Detect which cell encompasses the target text, then output its (x, y) center coordinate. 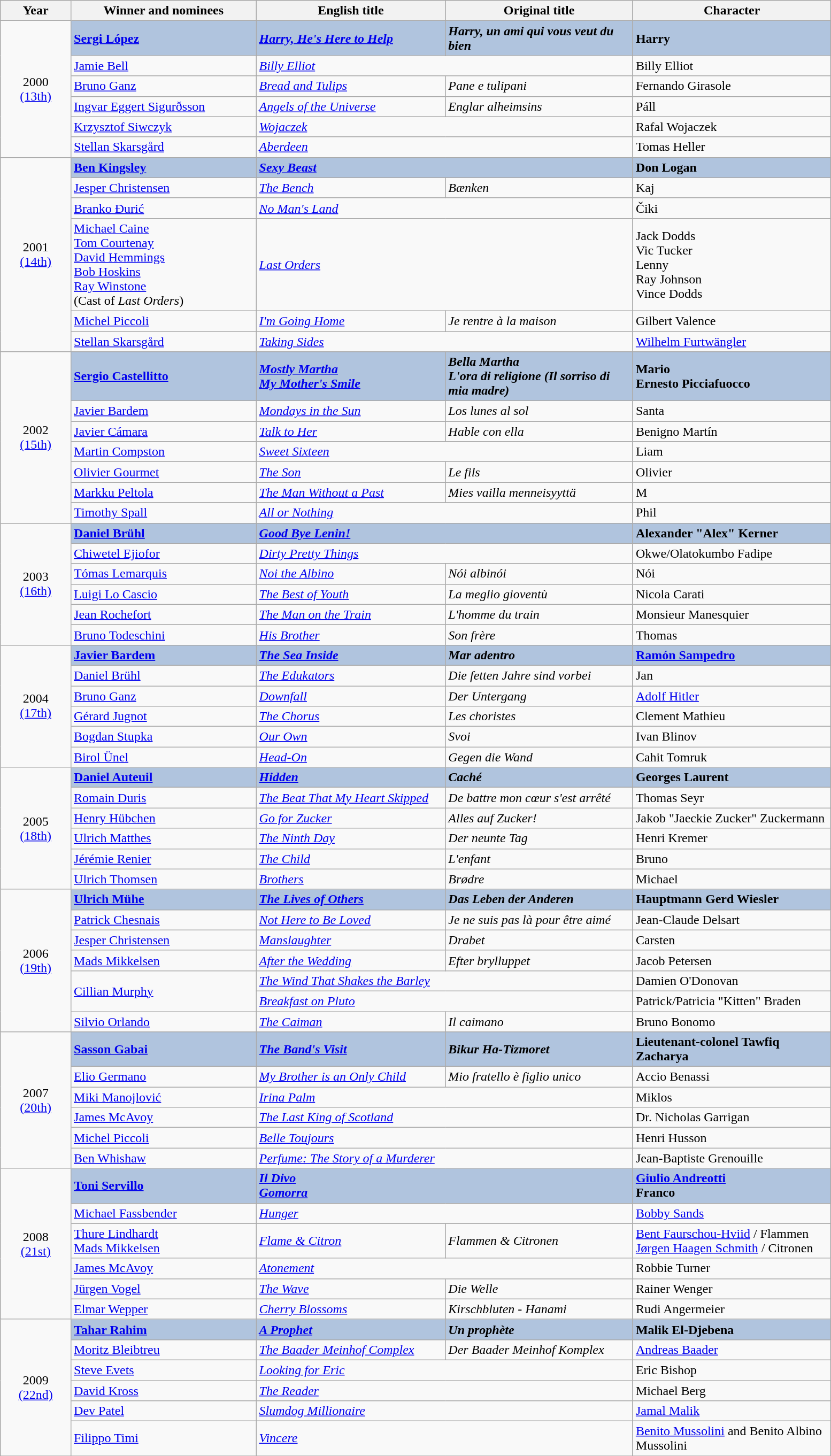
The Ninth Day (351, 838)
Go for Zucker (351, 818)
Jean-Baptiste Grenouille (732, 1158)
Englar alheimsins (539, 106)
Son frère (539, 635)
Good Bye Lenin! (444, 533)
Flame & Citron (351, 1241)
Páll (732, 106)
Ivan Blinov (732, 737)
The Beat That My Heart Skipped (351, 798)
Drabet (539, 940)
Ben Kingsley (164, 167)
The Band's Visit (351, 1049)
Irina Palm (444, 1097)
Jean-Claude Delsart (732, 920)
Gilbert Valence (732, 321)
Flammen & Citronen (539, 1241)
The Lives of Others (351, 899)
Fernando Girasole (732, 86)
The Son (351, 472)
Birol Ünel (164, 757)
Giulio AndreottiFranco (732, 1186)
Ramón Sampedro (732, 655)
Harry, He's Here to Help (351, 38)
Andreas Baader (732, 1350)
Nicola Carati (732, 594)
Robbie Turner (732, 1268)
Miklos (732, 1097)
Ulrich Matthes (164, 838)
No Man's Land (444, 208)
Rainer Wenger (732, 1289)
Character (732, 11)
Alexander "Alex" Kerner (732, 533)
Bruno Todeschini (164, 635)
Gegen die Wand (539, 757)
Michael Berg (732, 1391)
Tahar Rahim (164, 1329)
I'm Going Home (351, 321)
Patrick Chesnais (164, 920)
Bænken (539, 188)
Bogdan Stupka (164, 737)
Efter brylluppet (539, 960)
The Wind That Shakes the Barley (444, 981)
Alles auf Zucker! (539, 818)
Tomas Heller (732, 147)
2009(22nd) (36, 1387)
Krzysztof Siwczyk (164, 127)
Bent Faurschou-Hviid / FlammenJørgen Haagen Schmith / Citronen (732, 1241)
Jean Rochefort (164, 614)
Ben Whishaw (164, 1158)
Markku Peltola (164, 492)
Toni Servillo (164, 1186)
Bread and Tulips (351, 86)
Dev Patel (164, 1411)
Year (36, 11)
Talk to Her (351, 432)
The Wave (351, 1289)
Daniel Auteuil (164, 777)
Filippo Timi (164, 1438)
Bruno (732, 859)
Damien O'Donovan (732, 981)
Slumdog Millionaire (444, 1411)
Jakob "Jaeckie Zucker" Zuckermann (732, 818)
Mads Mikkelsen (164, 960)
Clement Mathieu (732, 717)
De battre mon cœur s'est arrêté (539, 798)
Je ne suis pas là pour être aimé (539, 920)
Henry Hübchen (164, 818)
2007(20th) (36, 1100)
The Last King of Scotland (444, 1118)
Harry, un ami qui vous veut du bien (539, 38)
David Kross (164, 1391)
Sweet Sixteen (444, 452)
Silvio Orlando (164, 1022)
Mio fratello è figlio unico (539, 1077)
2008(21st) (36, 1244)
Malik El-Djebena (732, 1329)
The Sea Inside (351, 655)
2006(19th) (36, 960)
The Bench (351, 188)
Wilhelm Furtwängler (732, 342)
Manslaughter (351, 940)
His Brother (351, 635)
Liam (732, 452)
English title (351, 11)
Benigno Martín (732, 432)
Rudi Angermeier (732, 1309)
Michael Caine Tom Courtenay David Hemmings Bob Hoskins Ray Winstone (Cast of Last Orders) (164, 264)
Atonement (444, 1268)
The Baader Meinhof Complex (351, 1350)
Ingvar Eggert Sigurðsson (164, 106)
Bruno Bonomo (732, 1022)
Harry (732, 38)
Jérémie Renier (164, 859)
2005(18th) (36, 828)
The Man Without a Past (351, 492)
Lieutenant-colonel Tawfiq Zacharya (732, 1049)
The Edukators (351, 675)
Los lunes al sol (539, 411)
Timothy Spall (164, 513)
Das Leben der Anderen (539, 899)
Chiwetel Ejiofor (164, 553)
Not Here to Be Loved (351, 920)
Henri Kremer (732, 838)
L'enfant (539, 859)
Thomas (732, 635)
Michael Fassbender (164, 1213)
Luigi Lo Cascio (164, 594)
Jürgen Vogel (164, 1289)
Il DivoGomorra (444, 1186)
Nói (732, 574)
Tómas Lemarquis (164, 574)
Michael (732, 879)
All or Nothing (444, 513)
2004(17th) (36, 706)
Patrick/Patricia "Kitten" Braden (732, 1001)
The Reader (444, 1391)
Hunger (444, 1213)
Pane e tulipani (539, 86)
Georges Laurent (732, 777)
Phil (732, 513)
Der Untergang (539, 696)
Ulrich Thomsen (164, 879)
Okwe/Olatokumbo Fadipe (732, 553)
Cillian Murphy (164, 991)
Bobby Sands (732, 1213)
Caché (539, 777)
Miki Manojlović (164, 1097)
Le fils (539, 472)
Javier Cámara (164, 432)
Aberdeen (444, 147)
Hidden (351, 777)
Perfume: The Story of a Murderer (444, 1158)
Der Baader Meinhof Komplex (539, 1350)
Bikur Ha-Tizmoret (539, 1049)
Brødre (539, 879)
Sergio Castellitto (164, 376)
L'homme du train (539, 614)
Cahit Tomruk (732, 757)
Jacob Petersen (732, 960)
The Child (351, 859)
Accio Benassi (732, 1077)
Olivier (732, 472)
Mies vailla menneisyyttä (539, 492)
Adolf Hitler (732, 696)
Vincere (444, 1438)
Thure Lindhardt Mads Mikkelsen (164, 1241)
Elmar Wepper (164, 1309)
Wojaczek (444, 127)
2003(16th) (36, 584)
Mostly MarthaMy Mother's Smile (351, 376)
2001(14th) (36, 255)
Martin Compston (164, 452)
Cherry Blossoms (351, 1309)
Jack DoddsVic Tucker Lenny Ray Johnson Vince Dodds (732, 264)
Je rentre à la maison (539, 321)
Don Logan (732, 167)
A Prophet (351, 1329)
Head-On (351, 757)
Olivier Gourmet (164, 472)
The Best of Youth (351, 594)
Eric Bishop (732, 1370)
Jamie Bell (164, 66)
Dr. Nicholas Garrigan (732, 1118)
Moritz Bleibtreu (164, 1350)
Die Welle (539, 1289)
After the Wedding (351, 960)
2000(13th) (36, 89)
Der neunte Tag (539, 838)
Romain Duris (164, 798)
M (732, 492)
Sexy Beast (444, 167)
Monsieur Manesquier (732, 614)
The Chorus (351, 717)
Sasson Gabai (164, 1049)
Last Orders (444, 264)
Čiki (732, 208)
Carsten (732, 940)
Les choristes (539, 717)
The Caiman (351, 1022)
Jamal Malik (732, 1411)
Kaj (732, 188)
Brothers (351, 879)
Benito Mussolini and Benito Albino Mussolini (732, 1438)
Looking for Eric (444, 1370)
Un prophète (539, 1329)
Dirty Pretty Things (444, 553)
The Man on the Train (351, 614)
Original title (539, 11)
Mar adentro (539, 655)
Gérard Jugnot (164, 717)
Our Own (351, 737)
Hable con ella (539, 432)
Downfall (351, 696)
Ulrich Mühe (164, 899)
Breakfast on Pluto (444, 1001)
Die fetten Jahre sind vorbei (539, 675)
Angels of the Universe (351, 106)
Kirschbluten - Hanami (539, 1309)
Henri Husson (732, 1138)
Mondays in the Sun (351, 411)
Rafal Wojaczek (732, 127)
La meglio gioventù (539, 594)
Belle Toujours (444, 1138)
My Brother is an Only Child (351, 1077)
Branko Đurić (164, 208)
Noi the Albino (351, 574)
MarioErnesto Picciafuocco (732, 376)
Nói albinói (539, 574)
2002(15th) (36, 437)
Sergi López (164, 38)
Winner and nominees (164, 11)
Taking Sides (444, 342)
Svoi (539, 737)
Thomas Seyr (732, 798)
Santa (732, 411)
Elio Germano (164, 1077)
Jan (732, 675)
Bella MarthaL'ora di religione (Il sorriso di mia madre) (539, 376)
Steve Evets (164, 1370)
Il caimano (539, 1022)
Hauptmann Gerd Wiesler (732, 899)
